Determine the (x, y) coordinate at the center of the cell enclosing the given text.  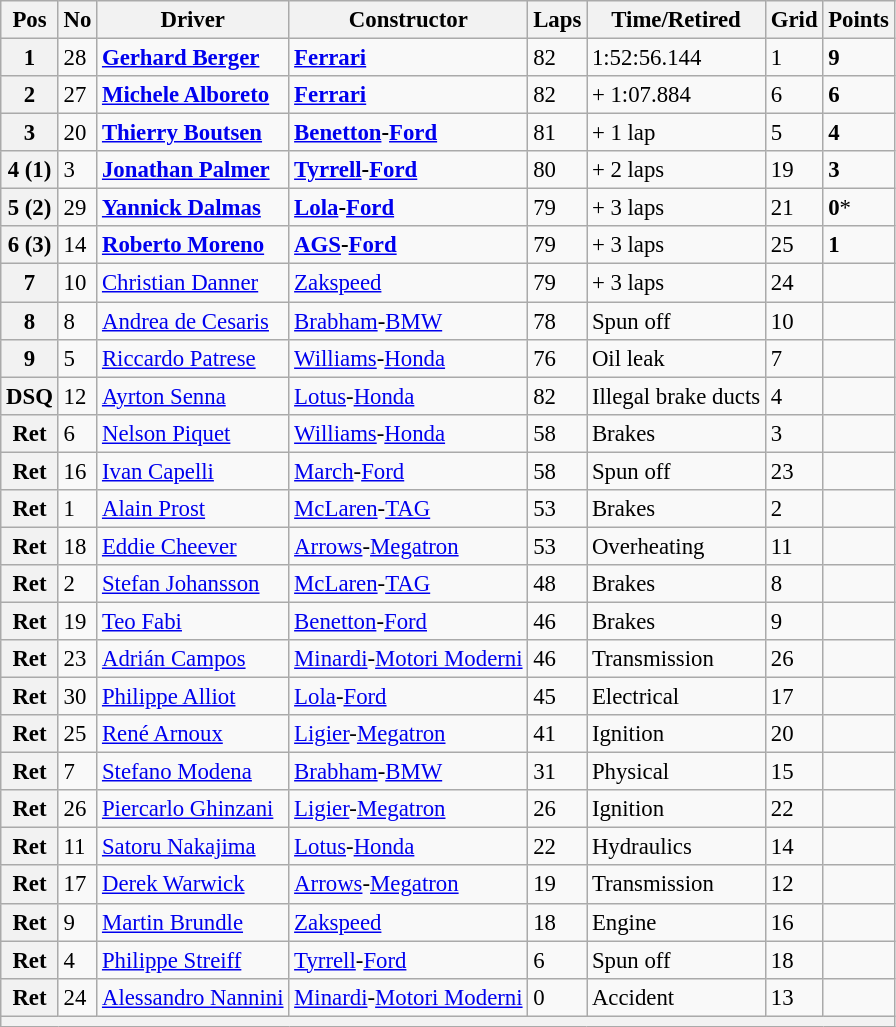
+ 1:07.884 (676, 95)
Andrea de Cesaris (193, 321)
Adrián Campos (193, 659)
Overheating (676, 546)
30 (77, 697)
Physical (676, 772)
Illegal brake ducts (676, 396)
0 (558, 997)
Ayrton Senna (193, 396)
Constructor (408, 20)
No (77, 20)
Driver (193, 20)
Martin Brundle (193, 922)
AGS-Ford (408, 245)
15 (794, 772)
René Arnoux (193, 734)
+ 1 lap (676, 133)
Yannick Dalmas (193, 208)
4 (1) (30, 170)
81 (558, 133)
Philippe Streiff (193, 960)
41 (558, 734)
Ivan Capelli (193, 471)
Roberto Moreno (193, 245)
48 (558, 584)
March-Ford (408, 471)
31 (558, 772)
Points (858, 20)
Alessandro Nannini (193, 997)
0* (858, 208)
78 (558, 321)
+ 2 laps (676, 170)
Stefan Johansson (193, 584)
Nelson Piquet (193, 433)
6 (3) (30, 245)
Stefano Modena (193, 772)
Oil leak (676, 358)
Jonathan Palmer (193, 170)
21 (794, 208)
Gerhard Berger (193, 58)
Grid (794, 20)
Time/Retired (676, 20)
Piercarlo Ghinzani (193, 809)
Laps (558, 20)
80 (558, 170)
45 (558, 697)
Teo Fabi (193, 621)
Derek Warwick (193, 885)
Satoru Nakajima (193, 847)
Thierry Boutsen (193, 133)
Alain Prost (193, 509)
Michele Alboreto (193, 95)
28 (77, 58)
Engine (676, 922)
Accident (676, 997)
5 (2) (30, 208)
Riccardo Patrese (193, 358)
29 (77, 208)
Christian Danner (193, 283)
Philippe Alliot (193, 697)
DSQ (30, 396)
Pos (30, 20)
Eddie Cheever (193, 546)
27 (77, 95)
Electrical (676, 697)
Hydraulics (676, 847)
13 (794, 997)
76 (558, 358)
1:52:56.144 (676, 58)
